Determine the (X, Y) coordinate at the center of the cell enclosing the given text.  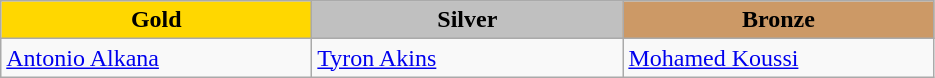
Bronze (778, 20)
Tyron Akins (468, 58)
Gold (156, 20)
Mohamed Koussi (778, 58)
Antonio Alkana (156, 58)
Silver (468, 20)
